Capture the cell that displays the provided text and extract its [x, y] central coordinate. 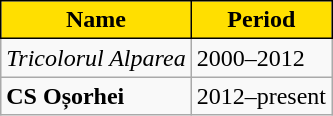
2000–2012 [261, 58]
2012–present [261, 96]
Name [96, 20]
Tricolorul Alparea [96, 58]
Period [261, 20]
CS Oșorhei [96, 96]
